Identify which cell holds the provided text, then report its [x, y] central coordinate. 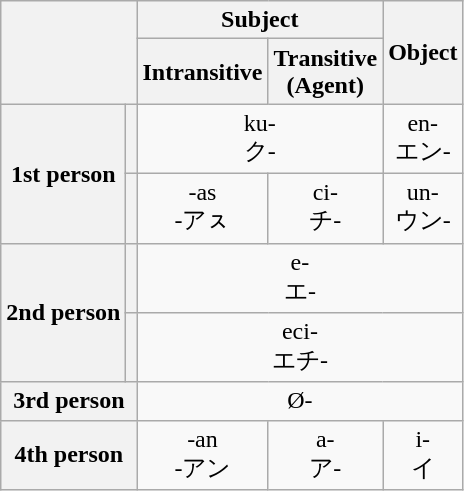
-an-アン [202, 455]
3rd person [69, 401]
a-ア- [326, 455]
Transitive(Agent) [326, 72]
Subject [260, 20]
un-ウン- [423, 208]
eci-エチ- [300, 348]
Intransitive [202, 72]
4th person [69, 455]
en-エン- [423, 139]
Ø- [300, 401]
-as-アㇲ [202, 208]
e-エ- [300, 278]
i-イ [423, 455]
ci-チ- [326, 208]
ku-ク- [260, 139]
1st person [64, 174]
Object [423, 52]
2nd person [64, 312]
